Identify which cell holds the provided text, then report its (X, Y) central coordinate. 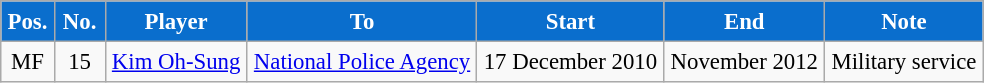
Player (176, 21)
MF (28, 61)
National Police Agency (362, 61)
15 (80, 61)
To (362, 21)
17 December 2010 (570, 61)
Start (570, 21)
End (744, 21)
Pos. (28, 21)
Kim Oh-Sung (176, 61)
Military service (904, 61)
Note (904, 21)
November 2012 (744, 61)
No. (80, 21)
